Return the (X, Y) coordinate for the center point of the cell that contains the specified text.  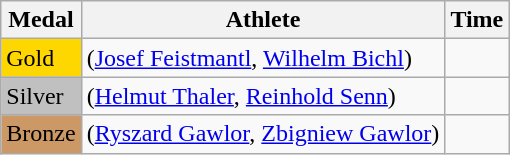
Silver (41, 96)
(Helmut Thaler, Reinhold Senn) (263, 96)
Athlete (263, 20)
Gold (41, 58)
Time (477, 20)
Bronze (41, 134)
Medal (41, 20)
(Ryszard Gawlor, Zbigniew Gawlor) (263, 134)
(Josef Feistmantl, Wilhelm Bichl) (263, 58)
